Output the (x, y) coordinate of the center of the cell containing the given text.  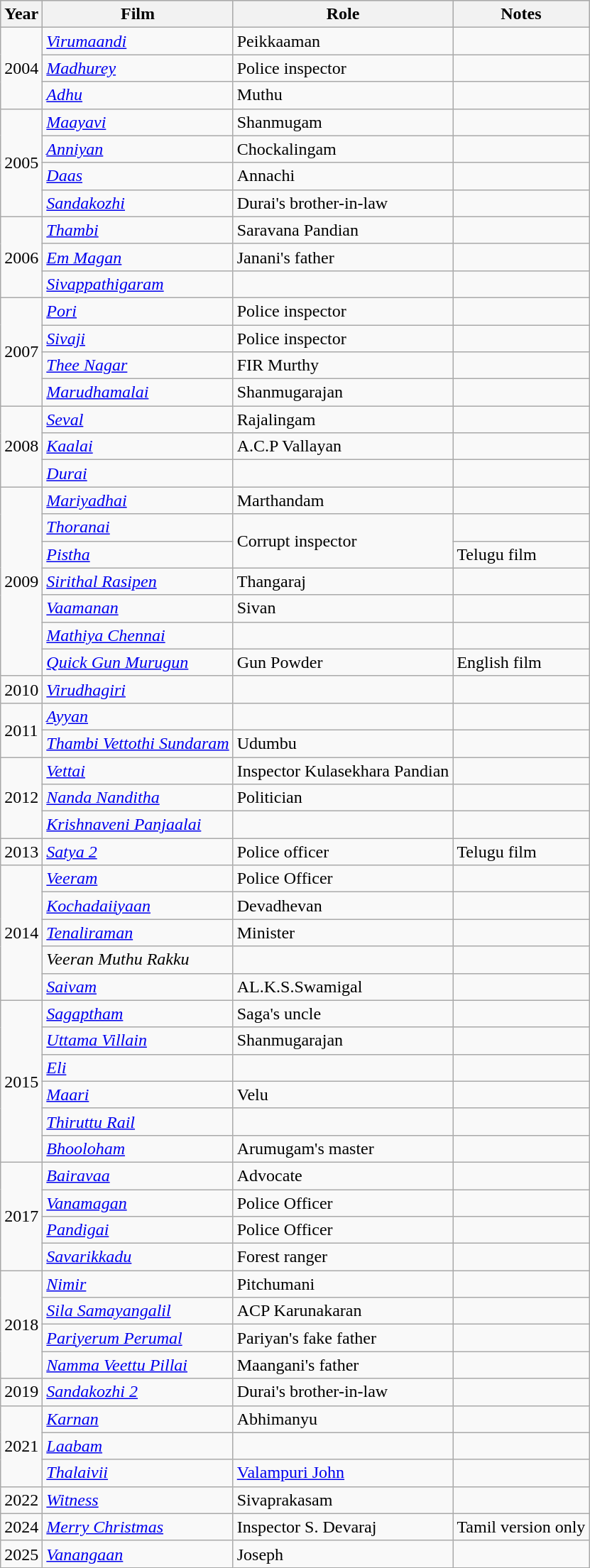
Marthandam (343, 500)
Em Magan (138, 257)
Joseph (343, 1554)
Vanangaan (138, 1554)
Year (21, 14)
Kaalai (138, 446)
Maangani's father (343, 1365)
Muthu (343, 95)
Sandakozhi (138, 203)
Krishnaveni Panjaalai (138, 825)
FIR Murthy (343, 366)
Arumugam's master (343, 1148)
2007 (21, 351)
Police officer (343, 852)
Thangaraj (343, 581)
Pistha (138, 554)
2005 (21, 163)
Thee Nagar (138, 366)
Ayyan (138, 716)
Pandigai (138, 1230)
2018 (21, 1325)
Sivappathigaram (138, 284)
2015 (21, 1081)
Namma Veettu Pillai (138, 1365)
Mathiya Chennai (138, 635)
Sivaji (138, 339)
Inspector Kulasekhara Pandian (343, 770)
2021 (21, 1446)
Thoranai (138, 527)
Advocate (343, 1175)
2009 (21, 581)
Uttama Villain (138, 1041)
Veeram (138, 879)
Thalaivii (138, 1473)
Witness (138, 1500)
Inspector S. Devaraj (343, 1527)
2013 (21, 852)
Sivan (343, 608)
Karnan (138, 1419)
Savarikkadu (138, 1257)
A.C.P Vallayan (343, 446)
Politician (343, 798)
2008 (21, 446)
Virumaandi (138, 41)
Film (138, 14)
Pariyerum Perumal (138, 1338)
Nimir (138, 1284)
Saga's uncle (343, 1014)
2017 (21, 1216)
2024 (21, 1527)
Sagaptham (138, 1014)
Valampuri John (343, 1473)
Vanamagan (138, 1203)
Satya 2 (138, 852)
Eli (138, 1068)
English film (521, 662)
Peikkaaman (343, 41)
Sivaprakasam (343, 1500)
Role (343, 14)
Pitchumani (343, 1284)
Forest ranger (343, 1257)
2022 (21, 1500)
Thambi Vettothi Sundaram (138, 743)
2011 (21, 730)
2019 (21, 1392)
Minister (343, 933)
Veeran Muthu Rakku (138, 960)
Marudhamalai (138, 393)
AL.K.S.Swamigal (343, 987)
Kochadaiiyaan (138, 906)
Mariyadhai (138, 500)
Chockalingam (343, 149)
Bairavaa (138, 1175)
Rajalingam (343, 420)
Thambi (138, 230)
Adhu (138, 95)
Gun Powder (343, 662)
2010 (21, 689)
Devadhevan (343, 906)
Nanda Nanditha (138, 798)
2025 (21, 1554)
2014 (21, 933)
Tamil version only (521, 1527)
Sandakozhi 2 (138, 1392)
Vaamanan (138, 608)
Annachi (343, 176)
Pariyan's fake father (343, 1338)
2012 (21, 797)
Durai (138, 473)
Corrupt inspector (343, 541)
Maayavi (138, 122)
Maari (138, 1095)
Abhimanyu (343, 1419)
Velu (343, 1095)
Sila Samayangalil (138, 1311)
Sirithal Rasipen (138, 581)
Notes (521, 14)
2006 (21, 257)
Vettai (138, 770)
Janani's father (343, 257)
Saivam (138, 987)
Virudhagiri (138, 689)
2004 (21, 68)
Shanmugam (343, 122)
Madhurey (138, 68)
Seval (138, 420)
Quick Gun Murugun (138, 662)
Anniyan (138, 149)
Bhooloham (138, 1148)
Merry Christmas (138, 1527)
ACP Karunakaran (343, 1311)
Udumbu (343, 743)
Saravana Pandian (343, 230)
Pori (138, 311)
Tenaliraman (138, 933)
Daas (138, 176)
Laabam (138, 1446)
Thiruttu Rail (138, 1122)
